Search for the cell housing the specified text and yield its [X, Y] center coordinate. 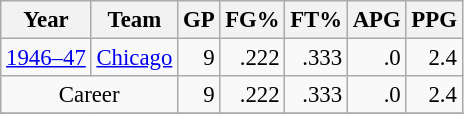
Career [90, 95]
Team [134, 20]
Chicago [134, 58]
PPG [434, 20]
Year [46, 20]
FT% [316, 20]
APG [376, 20]
GP [199, 20]
FG% [252, 20]
1946–47 [46, 58]
